Identify which cell holds the provided text, then report its (X, Y) central coordinate. 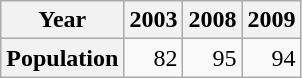
2008 (212, 20)
82 (154, 58)
2003 (154, 20)
2009 (272, 20)
94 (272, 58)
Population (62, 58)
Year (62, 20)
95 (212, 58)
